For the text-containing cell, return its midpoint in [x, y] coordinate format. 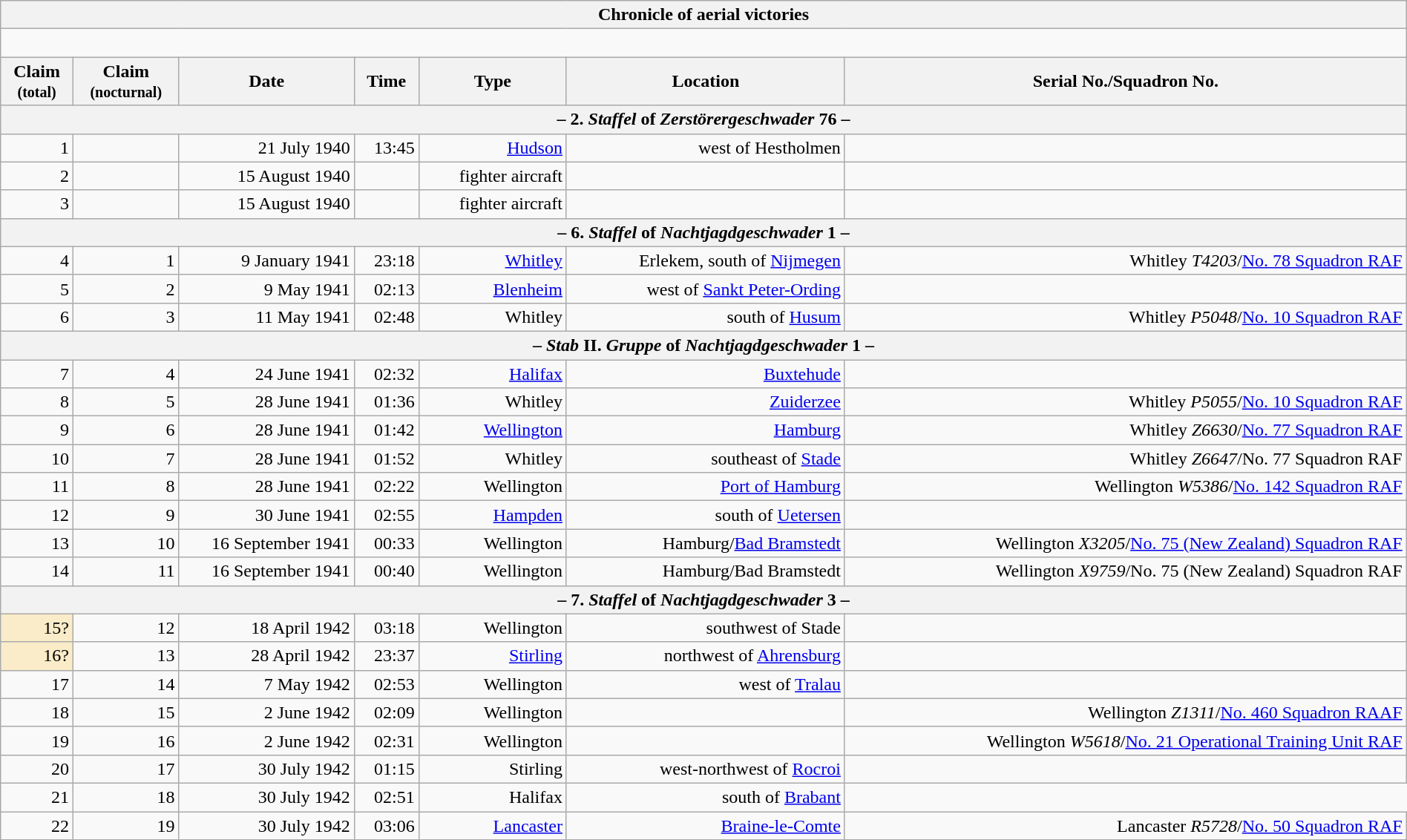
23:18 [386, 260]
Hamburg [705, 430]
13:45 [386, 148]
02:53 [386, 684]
Hampden [493, 515]
00:40 [386, 571]
– 2. Staffel of Zerstörergeschwader 76 – [703, 119]
south of Uetersen [705, 515]
Serial No./Squadron No. [1125, 82]
02:48 [386, 317]
Buxtehude [705, 373]
Lancaster [493, 826]
Whitley Z6647/No. 77 Squadron RAF [1125, 459]
Erlekem, south of Nijmegen [705, 260]
Wellington X9759/No. 75 (New Zealand) Squadron RAF [1125, 571]
9 May 1941 [266, 289]
– 6. Staffel of Nachtjagdgeschwader 1 – [703, 232]
Wellington X3205/No. 75 (New Zealand) Squadron RAF [1125, 543]
west of Hestholmen [705, 148]
21 July 1940 [266, 148]
Claim(nocturnal) [126, 82]
Zuiderzee [705, 402]
02:31 [386, 741]
west-northwest of Rocroi [705, 769]
15 [126, 712]
21 [37, 797]
Wellington Z1311/No. 460 Squadron RAAF [1125, 712]
Claim(total) [37, 82]
Date [266, 82]
Port of Hamburg [705, 487]
Whitley P5048/No. 10 Squadron RAF [1125, 317]
23:37 [386, 656]
02:22 [386, 487]
Type [493, 82]
Whitley Z6630/No. 77 Squadron RAF [1125, 430]
Braine-le-Comte [705, 826]
22 [37, 826]
west of Sankt Peter-Ording [705, 289]
Location [705, 82]
16? [37, 656]
south of Husum [705, 317]
south of Brabant [705, 797]
02:09 [386, 712]
16 [126, 741]
02:32 [386, 373]
Whitley P5055/No. 10 Squadron RAF [1125, 402]
Lancaster R5728/No. 50 Squadron RAF [1125, 826]
24 June 1941 [266, 373]
02:13 [386, 289]
01:52 [386, 459]
Time [386, 82]
00:33 [386, 543]
03:06 [386, 826]
9 January 1941 [266, 260]
Hudson [493, 148]
02:51 [386, 797]
– Stab II. Gruppe of Nachtjagdgeschwader 1 – [703, 345]
20 [37, 769]
01:15 [386, 769]
– 7. Staffel of Nachtjagdgeschwader 3 – [703, 600]
southwest of Stade [705, 628]
southeast of Stade [705, 459]
northwest of Ahrensburg [705, 656]
Chronicle of aerial victories [703, 15]
18 April 1942 [266, 628]
7 May 1942 [266, 684]
west of Tralau [705, 684]
Wellington W5386/No. 142 Squadron RAF [1125, 487]
11 May 1941 [266, 317]
01:36 [386, 402]
03:18 [386, 628]
02:55 [386, 515]
15? [37, 628]
Blenheim [493, 289]
Wellington W5618/No. 21 Operational Training Unit RAF [1125, 741]
Whitley T4203/No. 78 Squadron RAF [1125, 260]
01:42 [386, 430]
30 June 1941 [266, 515]
28 April 1942 [266, 656]
